Scan for the cell matching the given text and deliver its [X, Y] coordinate at center. 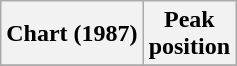
Chart (1987) [72, 34]
Peakposition [189, 34]
